Return the (X, Y) coordinate for the center point of the cell that contains the specified text.  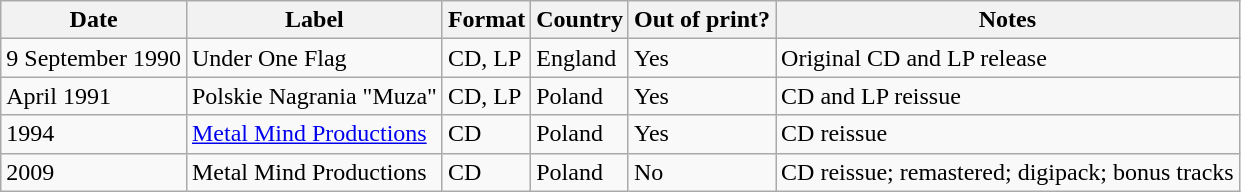
England (580, 58)
CD reissue; remastered; digipack; bonus tracks (1008, 172)
Format (486, 20)
Label (314, 20)
CD reissue (1008, 134)
CD and LP reissue (1008, 96)
2009 (94, 172)
Out of print? (702, 20)
Polskie Nagrania "Muza" (314, 96)
1994 (94, 134)
No (702, 172)
Original CD and LP release (1008, 58)
9 September 1990 (94, 58)
April 1991 (94, 96)
Date (94, 20)
Country (580, 20)
Under One Flag (314, 58)
Notes (1008, 20)
